Return (X, Y) of the center of cell containing provided text 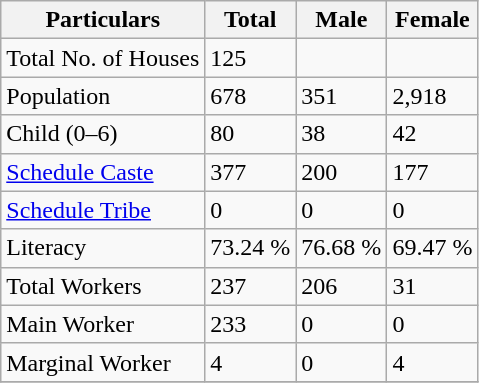
Child (0–6) (103, 134)
Literacy (103, 248)
38 (342, 134)
206 (342, 286)
233 (250, 324)
Main Worker (103, 324)
42 (432, 134)
237 (250, 286)
Total No. of Houses (103, 58)
Marginal Worker (103, 362)
2,918 (432, 96)
Male (342, 20)
Population (103, 96)
69.47 % (432, 248)
76.68 % (342, 248)
Particulars (103, 20)
80 (250, 134)
Female (432, 20)
177 (432, 172)
Schedule Tribe (103, 210)
73.24 % (250, 248)
Total Workers (103, 286)
Schedule Caste (103, 172)
31 (432, 286)
200 (342, 172)
377 (250, 172)
678 (250, 96)
Total (250, 20)
125 (250, 58)
351 (342, 96)
